Return the [x, y] coordinate for the center point of the cell that contains the specified text.  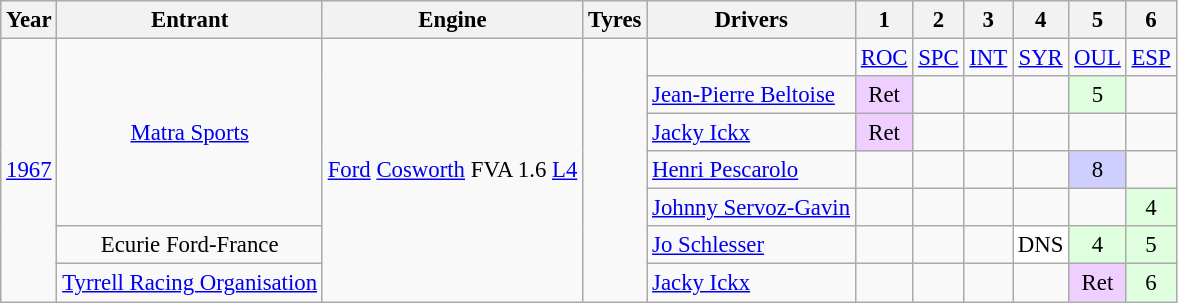
ROC [884, 58]
2 [938, 20]
Tyres [615, 20]
OUL [1098, 58]
Jean-Pierre Beltoise [752, 95]
Year [29, 20]
Entrant [190, 20]
DNS [1041, 245]
Johnny Servoz-Gavin [752, 208]
ESP [1151, 58]
3 [988, 20]
Engine [452, 20]
Jo Schlesser [752, 245]
8 [1098, 170]
INT [988, 58]
SYR [1041, 58]
Henri Pescarolo [752, 170]
1967 [29, 170]
Tyrrell Racing Organisation [190, 283]
Ford Cosworth FVA 1.6 L4 [452, 170]
SPC [938, 58]
Ecurie Ford-France [190, 245]
1 [884, 20]
Matra Sports [190, 133]
Drivers [752, 20]
